From the cell containing the given text, extract its center point as (x, y) coordinate. 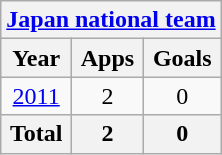
2011 (36, 96)
Apps (108, 58)
Goals (182, 58)
Year (36, 58)
Total (36, 134)
Japan national team (111, 20)
